Find where the given text appears and provide that cell's center as (X, Y) coordinate. 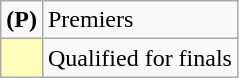
(P) (22, 20)
Qualified for finals (140, 58)
Premiers (140, 20)
